Detect which cell encompasses the target text, then output its (x, y) center coordinate. 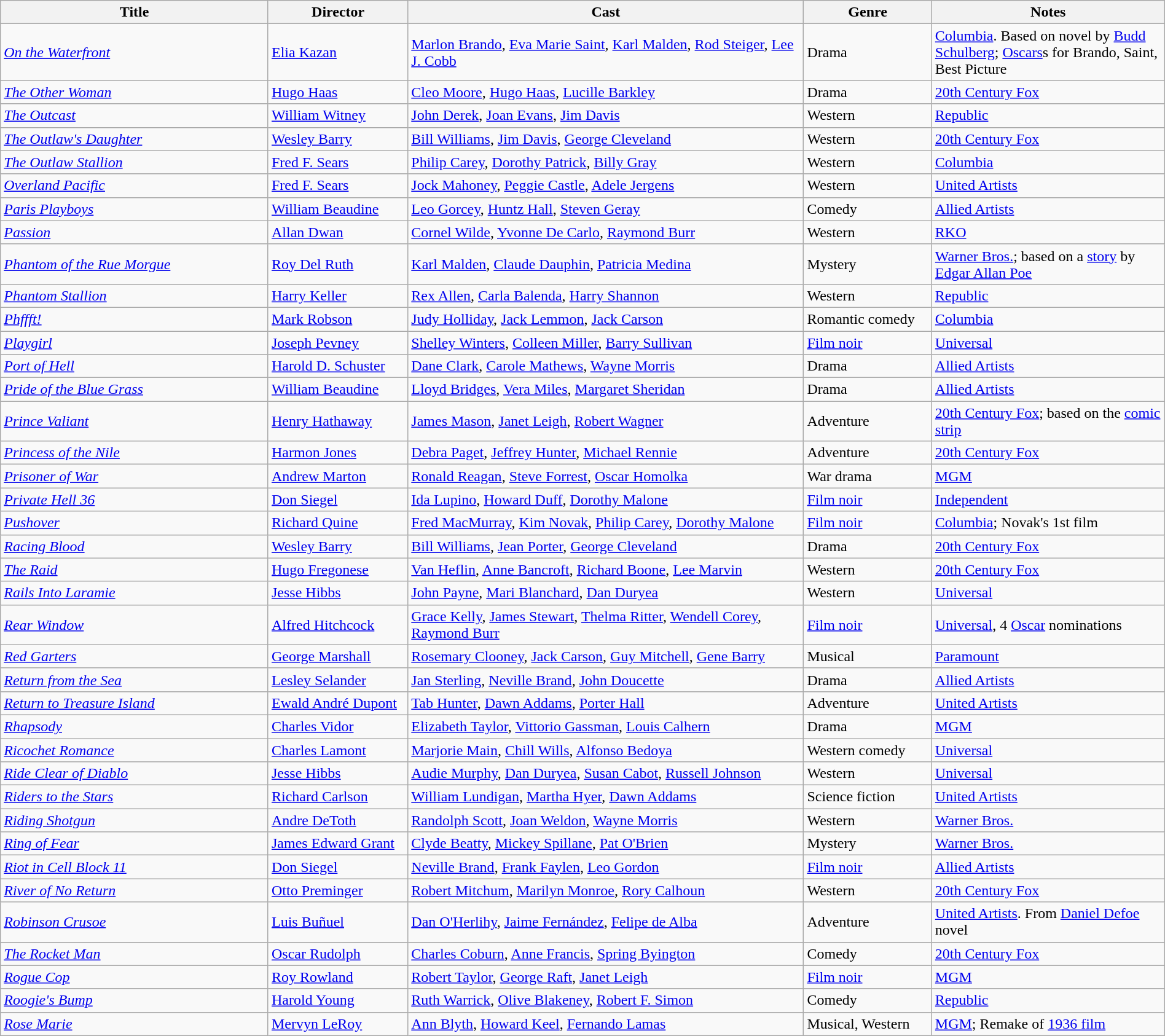
Genre (868, 12)
Prince Valiant (135, 422)
Cleo Moore, Hugo Haas, Lucille Barkley (606, 92)
Oscar Rudolph (338, 954)
Harold Young (338, 1000)
Private Hell 36 (135, 500)
Harold D. Schuster (338, 366)
Lloyd Bridges, Vera Miles, Margaret Sheridan (606, 390)
Robinson Crusoe (135, 922)
Bill Williams, Jean Porter, George Cleveland (606, 546)
John Payne, Mari Blanchard, Dan Duryea (606, 593)
Riders to the Stars (135, 797)
Clyde Beatty, Mickey Spillane, Pat O'Brien (606, 844)
Roy Rowland (338, 977)
Harmon Jones (338, 453)
Alfred Hitchcock (338, 624)
Jan Sterling, Neville Brand, John Doucette (606, 680)
War drama (868, 476)
Rose Marie (135, 1024)
Philip Carey, Dorothy Patrick, Billy Gray (606, 162)
Rear Window (135, 624)
Ann Blyth, Howard Keel, Fernando Lamas (606, 1024)
The Rocket Man (135, 954)
Marjorie Main, Chill Wills, Alfonso Bedoya (606, 750)
The Outlaw's Daughter (135, 139)
Director (338, 12)
Passion (135, 232)
Science fiction (868, 797)
Dan O'Herlihy, Jaime Fernández, Felipe de Alba (606, 922)
Allan Dwan (338, 232)
Randolph Scott, Joan Weldon, Wayne Morris (606, 820)
Rhapsody (135, 726)
Tab Hunter, Dawn Addams, Porter Hall (606, 703)
Ronald Reagan, Steve Forrest, Oscar Homolka (606, 476)
Cornel Wilde, Yvonne De Carlo, Raymond Burr (606, 232)
Mark Robson (338, 319)
Racing Blood (135, 546)
Ida Lupino, Howard Duff, Dorothy Malone (606, 500)
Elizabeth Taylor, Vittorio Gassman, Louis Calhern (606, 726)
William Witney (338, 116)
United Artists. From Daniel Defoe novel (1048, 922)
Leo Gorcey, Huntz Hall, Steven Geray (606, 209)
Andre DeToth (338, 820)
Otto Preminger (338, 890)
Mervyn LeRoy (338, 1024)
Phantom Stallion (135, 296)
Elia Kazan (338, 52)
20th Century Fox; based on the comic strip (1048, 422)
Paris Playboys (135, 209)
Robert Taylor, George Raft, Janet Leigh (606, 977)
Pushover (135, 523)
Van Heflin, Anne Bancroft, Richard Boone, Lee Marvin (606, 570)
Hugo Haas (338, 92)
Henry Hathaway (338, 422)
George Marshall (338, 656)
Riot in Cell Block 11 (135, 867)
Prisoner of War (135, 476)
Red Garters (135, 656)
Musical, Western (868, 1024)
Playgirl (135, 342)
Independent (1048, 500)
RKO (1048, 232)
MGM; Remake of 1936 film (1048, 1024)
John Derek, Joan Evans, Jim Davis (606, 116)
Rex Allen, Carla Balenda, Harry Shannon (606, 296)
Charles Lamont (338, 750)
Neville Brand, Frank Faylen, Leo Gordon (606, 867)
Grace Kelly, James Stewart, Thelma Ritter, Wendell Corey, Raymond Burr (606, 624)
Ricochet Romance (135, 750)
Joseph Pevney (338, 342)
Pride of the Blue Grass (135, 390)
River of No Return (135, 890)
Debra Paget, Jeffrey Hunter, Michael Rennie (606, 453)
The Outcast (135, 116)
Karl Malden, Claude Dauphin, Patricia Medina (606, 264)
Warner Bros.; based on a story by Edgar Allan Poe (1048, 264)
Paramount (1048, 656)
Shelley Winters, Colleen Miller, Barry Sullivan (606, 342)
Dane Clark, Carole Mathews, Wayne Morris (606, 366)
Ring of Fear (135, 844)
The Outlaw Stallion (135, 162)
Phffft! (135, 319)
Romantic comedy (868, 319)
Ruth Warrick, Olive Blakeney, Robert F. Simon (606, 1000)
Ride Clear of Diablo (135, 774)
James Mason, Janet Leigh, Robert Wagner (606, 422)
Title (135, 12)
Robert Mitchum, Marilyn Monroe, Rory Calhoun (606, 890)
Andrew Marton (338, 476)
Jock Mahoney, Peggie Castle, Adele Jergens (606, 186)
Charles Coburn, Anne Francis, Spring Byington (606, 954)
Overland Pacific (135, 186)
Columbia. Based on novel by Budd Schulberg; Oscarss for Brando, Saint, Best Picture (1048, 52)
Riding Shotgun (135, 820)
Rosemary Clooney, Jack Carson, Guy Mitchell, Gene Barry (606, 656)
Columbia; Novak's 1st film (1048, 523)
The Raid (135, 570)
Return to Treasure Island (135, 703)
Ewald André Dupont (338, 703)
Port of Hell (135, 366)
Judy Holliday, Jack Lemmon, Jack Carson (606, 319)
Cast (606, 12)
Audie Murphy, Dan Duryea, Susan Cabot, Russell Johnson (606, 774)
Fred MacMurray, Kim Novak, Philip Carey, Dorothy Malone (606, 523)
Rogue Cop (135, 977)
Richard Carlson (338, 797)
Return from the Sea (135, 680)
Bill Williams, Jim Davis, George Cleveland (606, 139)
The Other Woman (135, 92)
William Lundigan, Martha Hyer, Dawn Addams (606, 797)
Notes (1048, 12)
Marlon Brando, Eva Marie Saint, Karl Malden, Rod Steiger, Lee J. Cobb (606, 52)
Luis Buñuel (338, 922)
Musical (868, 656)
Roogie's Bump (135, 1000)
Hugo Fregonese (338, 570)
James Edward Grant (338, 844)
Phantom of the Rue Morgue (135, 264)
On the Waterfront (135, 52)
Roy Del Ruth (338, 264)
Western comedy (868, 750)
Harry Keller (338, 296)
Lesley Selander (338, 680)
Richard Quine (338, 523)
Universal, 4 Oscar nominations (1048, 624)
Charles Vidor (338, 726)
Princess of the Nile (135, 453)
Rails Into Laramie (135, 593)
